Capture the cell that displays the provided text and extract its (X, Y) central coordinate. 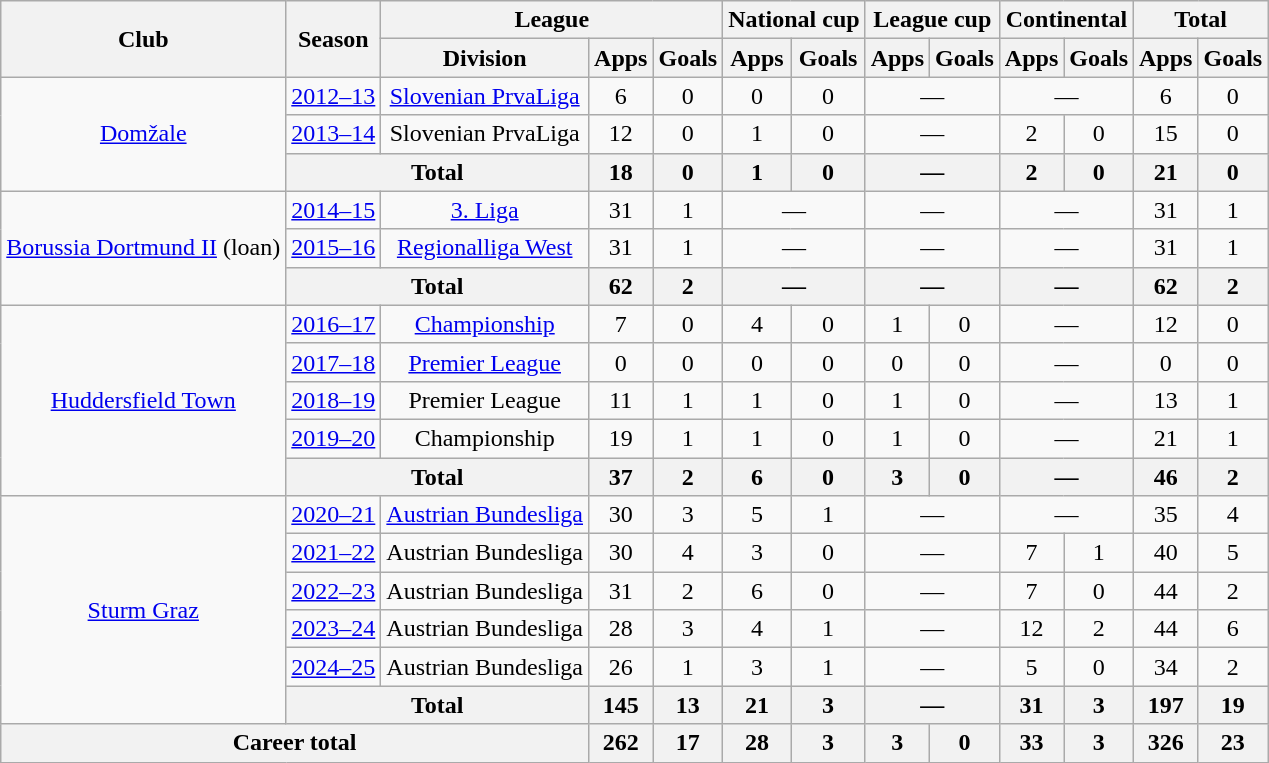
2015–16 (334, 248)
197 (1166, 705)
3. Liga (485, 210)
2012–13 (334, 96)
2024–25 (334, 667)
National cup (794, 20)
35 (1166, 515)
23 (1233, 743)
2018–19 (334, 400)
15 (1166, 134)
2022–23 (334, 591)
2016–17 (334, 324)
2013–14 (334, 134)
262 (621, 743)
Club (144, 39)
40 (1166, 553)
2014–15 (334, 210)
2017–18 (334, 362)
2023–24 (334, 629)
Season (334, 39)
11 (621, 400)
Borussia Dortmund II (loan) (144, 248)
17 (688, 743)
326 (1166, 743)
Regionalliga West (485, 248)
33 (1031, 743)
2020–21 (334, 515)
Huddersfield Town (144, 400)
46 (1166, 477)
League cup (932, 20)
League (552, 20)
34 (1166, 667)
Career total (295, 743)
Sturm Graz (144, 610)
2021–22 (334, 553)
26 (621, 667)
145 (621, 705)
37 (621, 477)
18 (621, 172)
Continental (1066, 20)
Domžale (144, 134)
2019–20 (334, 438)
Division (485, 58)
